Locate the cell with the specified text and output its [X, Y] center coordinate. 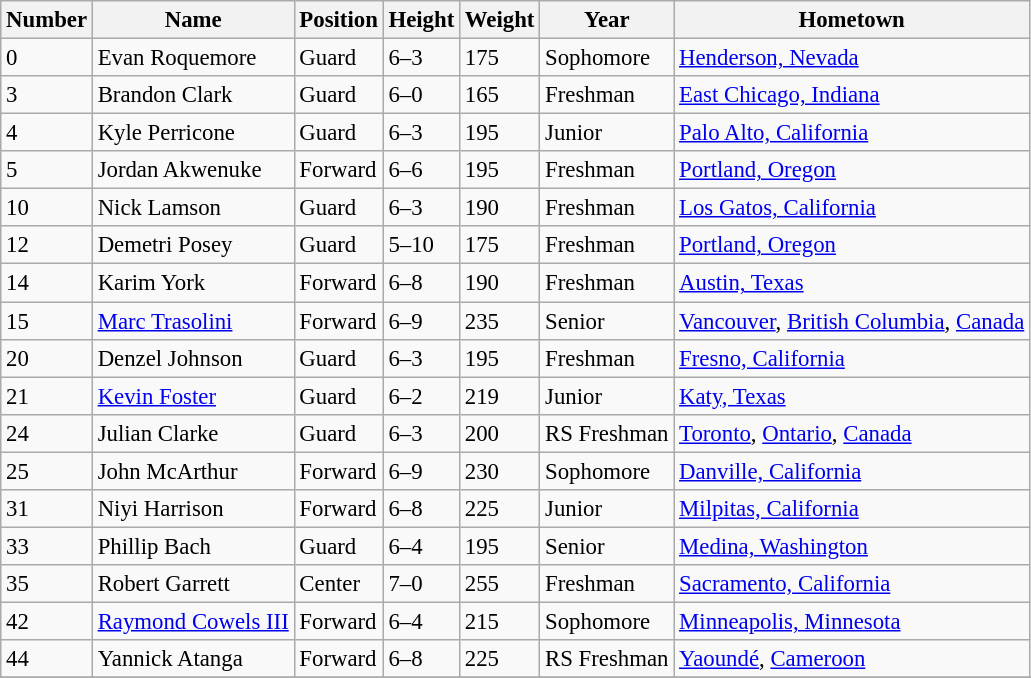
Raymond Cowels III [193, 621]
Minneapolis, Minnesota [852, 621]
Denzel Johnson [193, 358]
12 [47, 245]
21 [47, 396]
Kyle Perricone [193, 133]
Weight [500, 20]
15 [47, 321]
Los Gatos, California [852, 208]
Phillip Bach [193, 546]
44 [47, 659]
219 [500, 396]
Position [338, 20]
5 [47, 170]
35 [47, 584]
Toronto, Ontario, Canada [852, 433]
Danville, California [852, 471]
Sacramento, California [852, 584]
Jordan Akwenuke [193, 170]
Milpitas, California [852, 509]
Vancouver, British Columbia, Canada [852, 321]
Marc Trasolini [193, 321]
31 [47, 509]
Katy, Texas [852, 396]
4 [47, 133]
Austin, Texas [852, 283]
Year [607, 20]
Palo Alto, California [852, 133]
Name [193, 20]
Niyi Harrison [193, 509]
Nick Lamson [193, 208]
10 [47, 208]
7–0 [421, 584]
0 [47, 58]
Medina, Washington [852, 546]
Brandon Clark [193, 95]
230 [500, 471]
Yannick Atanga [193, 659]
Fresno, California [852, 358]
Evan Roquemore [193, 58]
Julian Clarke [193, 433]
Center [338, 584]
Kevin Foster [193, 396]
Henderson, Nevada [852, 58]
24 [47, 433]
20 [47, 358]
5–10 [421, 245]
Hometown [852, 20]
Demetri Posey [193, 245]
Yaoundé, Cameroon [852, 659]
165 [500, 95]
215 [500, 621]
33 [47, 546]
6–2 [421, 396]
Karim York [193, 283]
6–0 [421, 95]
3 [47, 95]
200 [500, 433]
6–6 [421, 170]
14 [47, 283]
John McArthur [193, 471]
255 [500, 584]
Robert Garrett [193, 584]
Number [47, 20]
East Chicago, Indiana [852, 95]
Height [421, 20]
42 [47, 621]
235 [500, 321]
25 [47, 471]
